Return the [x, y] coordinate for the center point of the cell that contains the specified text.  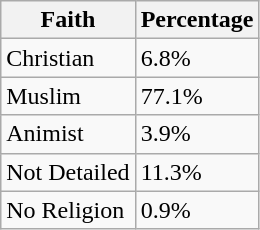
77.1% [197, 96]
Faith [68, 20]
6.8% [197, 58]
Muslim [68, 96]
Christian [68, 58]
Animist [68, 134]
Not Detailed [68, 172]
No Religion [68, 210]
11.3% [197, 172]
0.9% [197, 210]
Percentage [197, 20]
3.9% [197, 134]
